Search for the cell housing the specified text and yield its (x, y) center coordinate. 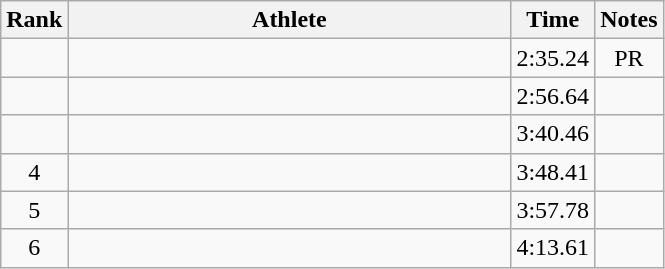
2:56.64 (553, 96)
3:40.46 (553, 134)
Rank (34, 20)
3:57.78 (553, 210)
Time (553, 20)
Notes (629, 20)
4 (34, 172)
Athlete (290, 20)
PR (629, 58)
6 (34, 248)
3:48.41 (553, 172)
5 (34, 210)
2:35.24 (553, 58)
4:13.61 (553, 248)
